Return (x, y) of the center of cell containing provided text 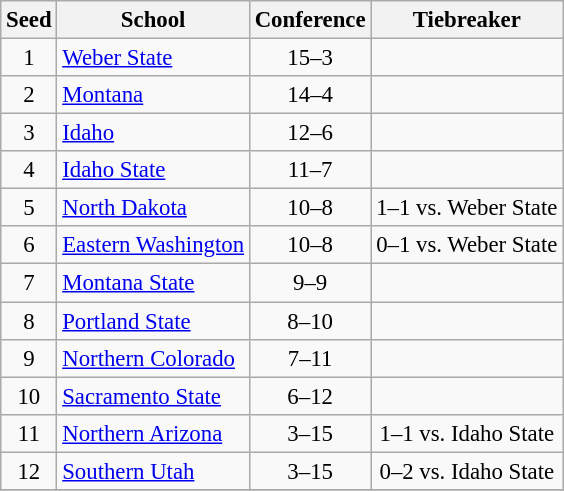
5 (29, 208)
2 (29, 95)
8 (29, 321)
Montana State (153, 283)
7 (29, 283)
Sacramento State (153, 396)
6 (29, 245)
Idaho (153, 133)
Idaho State (153, 170)
Weber State (153, 58)
Conference (310, 20)
Southern Utah (153, 471)
Portland State (153, 321)
14–4 (310, 95)
0–1 vs. Weber State (467, 245)
1–1 vs. Idaho State (467, 433)
4 (29, 170)
3 (29, 133)
Tiebreaker (467, 20)
Northern Colorado (153, 358)
Seed (29, 20)
10 (29, 396)
School (153, 20)
Eastern Washington (153, 245)
7–11 (310, 358)
6–12 (310, 396)
North Dakota (153, 208)
15–3 (310, 58)
Northern Arizona (153, 433)
11 (29, 433)
11–7 (310, 170)
12 (29, 471)
0–2 vs. Idaho State (467, 471)
8–10 (310, 321)
1 (29, 58)
9 (29, 358)
9–9 (310, 283)
Montana (153, 95)
12–6 (310, 133)
1–1 vs. Weber State (467, 208)
